Return the (x, y) coordinate for the center point of the cell that contains the specified text.  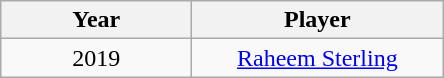
Raheem Sterling (318, 58)
Year (96, 20)
Player (318, 20)
2019 (96, 58)
